Pinpoint the cell where the given text exists, returning its (x, y) midpoint coordinate. 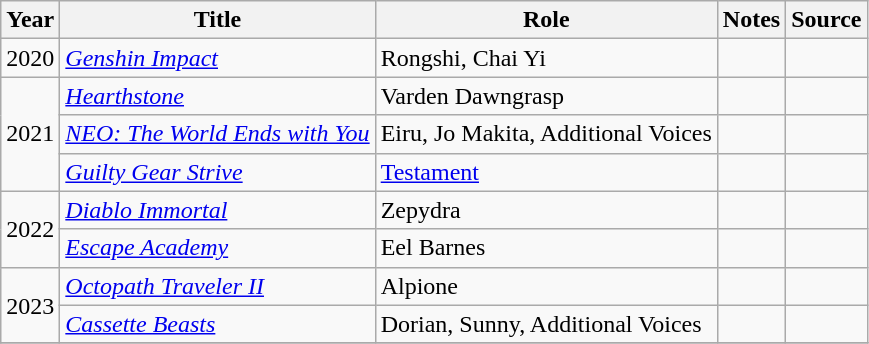
Eel Barnes (546, 248)
2023 (30, 305)
Octopath Traveler II (218, 286)
Source (826, 20)
Notes (751, 20)
Eiru, Jo Makita, Additional Voices (546, 134)
2022 (30, 229)
Dorian, Sunny, Additional Voices (546, 324)
Year (30, 20)
Guilty Gear Strive (218, 172)
Role (546, 20)
Cassette Beasts (218, 324)
Alpione (546, 286)
2020 (30, 58)
2021 (30, 134)
Escape Academy (218, 248)
Title (218, 20)
Hearthstone (218, 96)
Varden Dawngrasp (546, 96)
Rongshi, Chai Yi (546, 58)
Testament (546, 172)
NEO: The World Ends with You (218, 134)
Zepydra (546, 210)
Genshin Impact (218, 58)
Diablo Immortal (218, 210)
